Return [X, Y] of the center of cell containing provided text 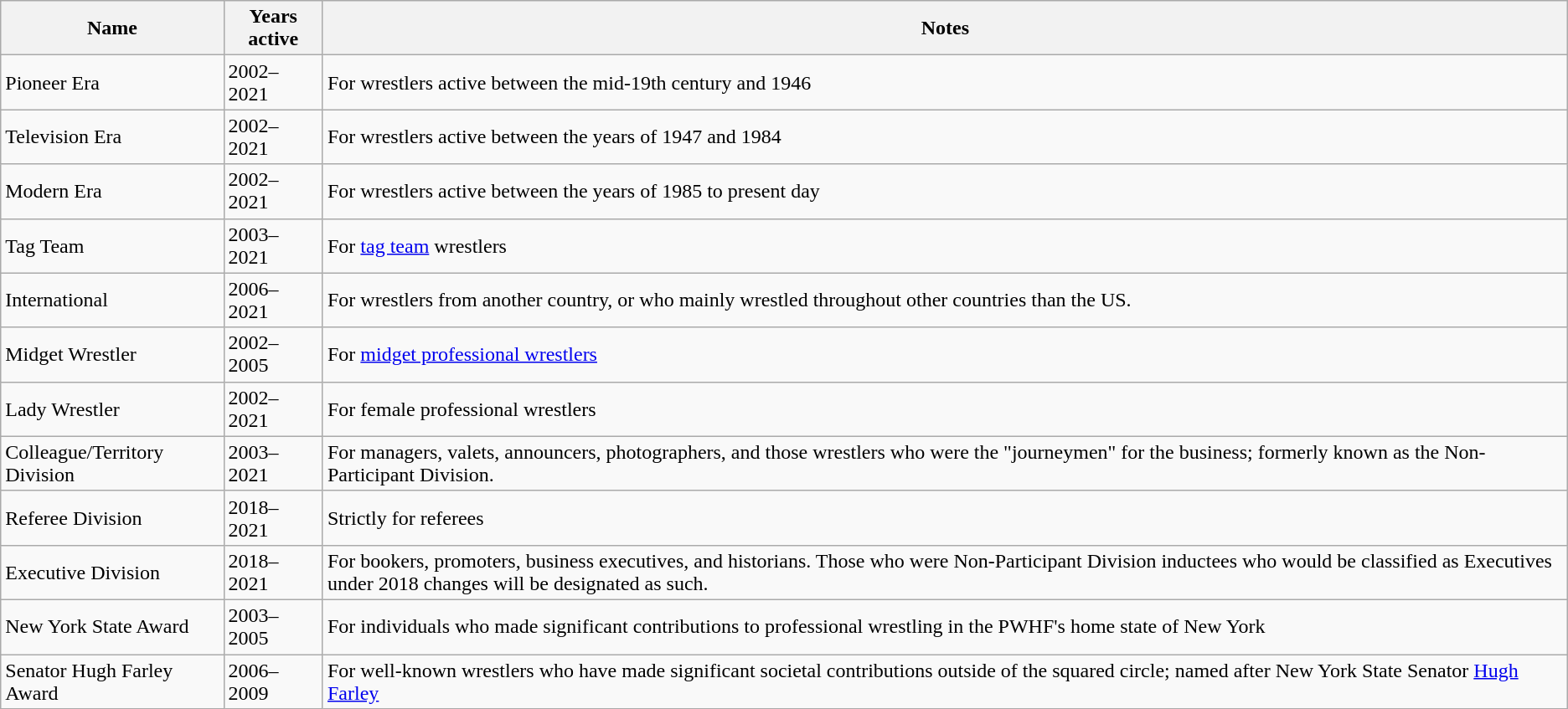
Midget Wrestler [112, 355]
2006–2021 [273, 300]
For individuals who made significant contributions to professional wrestling in the PWHF's home state of New York [945, 626]
For midget professional wrestlers [945, 355]
For female professional wrestlers [945, 408]
Pioneer Era [112, 82]
For wrestlers active between the mid-19th century and 1946 [945, 82]
For wrestlers active between the years of 1985 to present day [945, 191]
For wrestlers from another country, or who mainly wrestled throughout other countries than the US. [945, 300]
International [112, 300]
Television Era [112, 137]
2003–2005 [273, 626]
New York State Award [112, 626]
For wrestlers active between the years of 1947 and 1984 [945, 137]
Notes [945, 28]
Colleague/Territory Division [112, 464]
Lady Wrestler [112, 408]
Referee Division [112, 517]
Executive Division [112, 573]
Strictly for referees [945, 517]
Name [112, 28]
Modern Era [112, 191]
2006–2009 [273, 681]
2002–2005 [273, 355]
For tag team wrestlers [945, 246]
Senator Hugh Farley Award [112, 681]
Years active [273, 28]
Tag Team [112, 246]
